Return the (x, y) coordinate for the center point of the cell that contains the specified text.  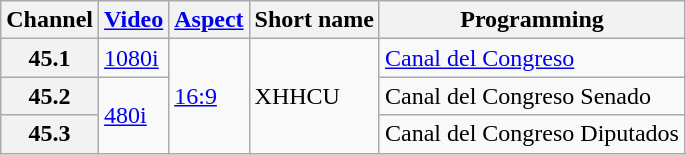
45.3 (50, 134)
Programming (532, 20)
Channel (50, 20)
Canal del Congreso (532, 58)
16:9 (209, 96)
480i (134, 115)
45.1 (50, 58)
Video (134, 20)
Canal del Congreso Diputados (532, 134)
Short name (314, 20)
XHHCU (314, 96)
Canal del Congreso Senado (532, 96)
45.2 (50, 96)
1080i (134, 58)
Aspect (209, 20)
